Determine the [x, y] coordinate at the center of the cell enclosing the given text.  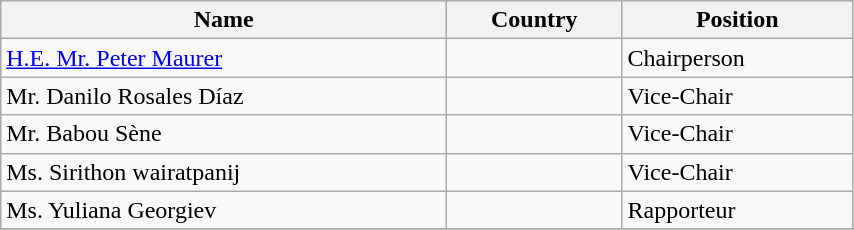
Name [224, 20]
Ms. Yuliana Georgiev [224, 210]
Rapporteur [737, 210]
Chairperson [737, 58]
Mr. Danilo Rosales Díaz [224, 96]
Mr. Babou Sène [224, 134]
Ms. Sirithon wairatpanij [224, 172]
Country [534, 20]
H.E. Mr. Peter Maurer [224, 58]
Position [737, 20]
